Scan for the cell matching the given text and deliver its (X, Y) coordinate at center. 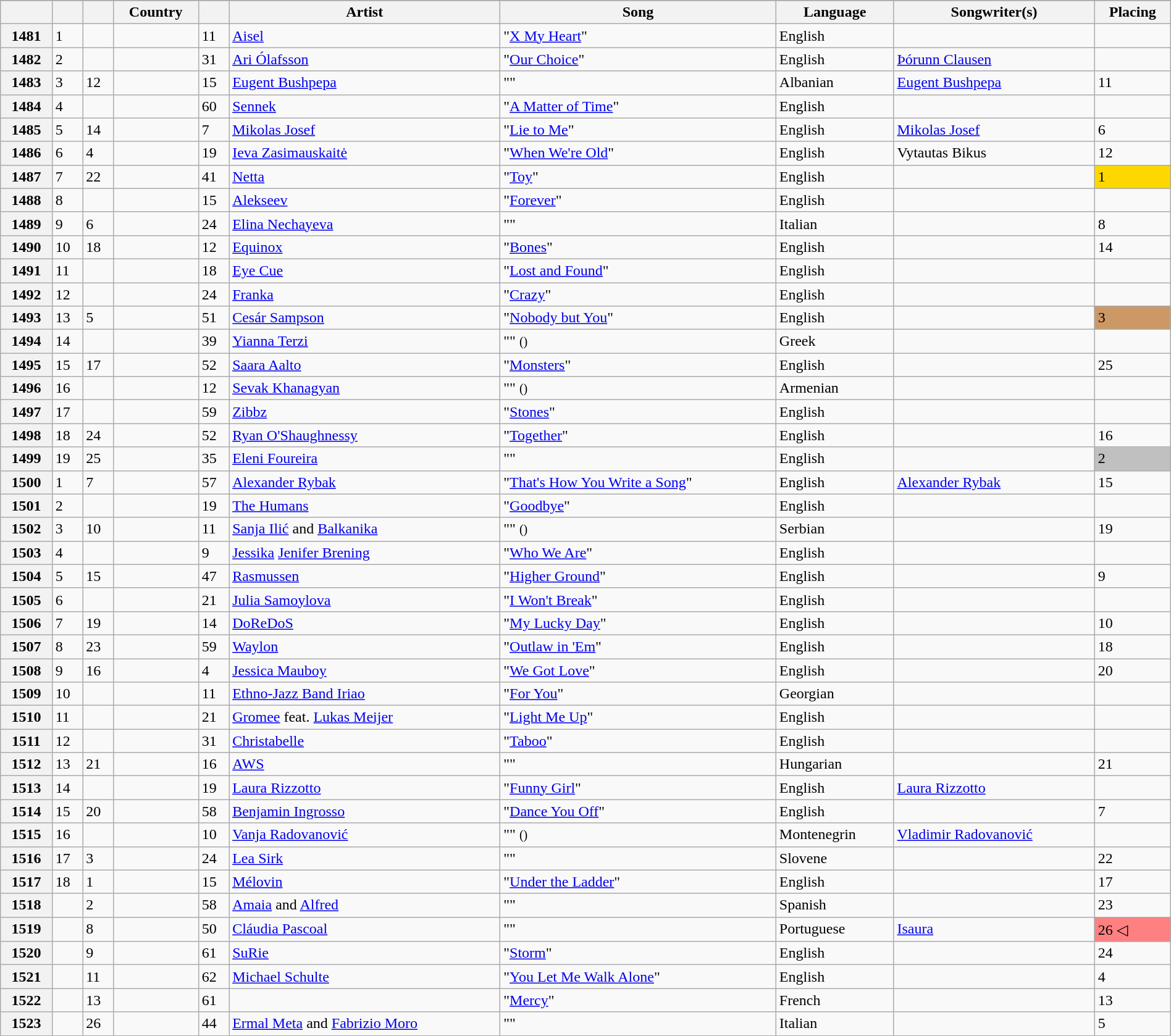
1501 (26, 506)
"Together" (639, 435)
44 (214, 1024)
Serbian (835, 529)
"Bones" (639, 247)
"Outlaw in 'Em" (639, 646)
Waylon (364, 646)
"Stones" (639, 412)
Slovene (835, 858)
"Toy" (639, 177)
Vladimir Radovanović (994, 835)
"Mercy" (639, 1000)
Þórunn Clausen (994, 59)
1500 (26, 482)
Country (156, 12)
French (835, 1000)
Zibbz (364, 412)
Song (639, 12)
Alekseev (364, 200)
Armenian (835, 388)
39 (214, 341)
Julia Samoylova (364, 599)
"Forever" (639, 200)
"Under the Ladder" (639, 882)
60 (214, 106)
Placing (1133, 12)
1491 (26, 270)
1499 (26, 459)
Ieva Zasimauskaitė (364, 153)
1495 (26, 365)
Ari Ólafsson (364, 59)
Artist (364, 12)
1520 (26, 953)
"Monsters" (639, 365)
"When We're Old" (639, 153)
Christabelle (364, 741)
"You Let Me Walk Alone" (639, 977)
Cesár Sampson (364, 318)
Sanja Ilić and Balkanika (364, 529)
Montenegrin (835, 835)
"Lost and Found" (639, 270)
35 (214, 459)
Georgian (835, 694)
"Light Me Up" (639, 717)
Greek (835, 341)
1485 (26, 130)
Eye Cue (364, 270)
1503 (26, 553)
DoReDoS (364, 623)
1486 (26, 153)
Spanish (835, 905)
"X My Heart" (639, 36)
1505 (26, 599)
Lea Sirk (364, 858)
Benjamin Ingrosso (364, 811)
Amaia and Alfred (364, 905)
Elina Nechayeva (364, 223)
26 (98, 1024)
"For You" (639, 694)
41 (214, 177)
1494 (26, 341)
Vytautas Bikus (994, 153)
Ryan O'Shaughnessy (364, 435)
1482 (26, 59)
Ermal Meta and Fabrizio Moro (364, 1024)
Cláudia Pascoal (364, 929)
Sevak Khanagyan (364, 388)
1506 (26, 623)
AWS (364, 764)
"I Won't Break" (639, 599)
Vanja Radovanović (364, 835)
50 (214, 929)
"Storm" (639, 953)
Aisel (364, 36)
Gromee feat. Lukas Meijer (364, 717)
1484 (26, 106)
57 (214, 482)
SuRie (364, 953)
1490 (26, 247)
"Crazy" (639, 295)
1509 (26, 694)
1521 (26, 977)
Eleni Foureira (364, 459)
1517 (26, 882)
1492 (26, 295)
Mélovin (364, 882)
"We Got Love" (639, 670)
Rasmussen (364, 576)
Hungarian (835, 764)
1498 (26, 435)
1481 (26, 36)
1519 (26, 929)
Michael Schulte (364, 977)
1510 (26, 717)
Ethno-Jazz Band Iriao (364, 694)
Songwriter(s) (994, 12)
Portuguese (835, 929)
"Higher Ground" (639, 576)
1508 (26, 670)
Albanian (835, 83)
"Who We Are" (639, 553)
1488 (26, 200)
Saara Aalto (364, 365)
Yianna Terzi (364, 341)
"Funny Girl" (639, 788)
1512 (26, 764)
"Goodbye" (639, 506)
47 (214, 576)
26 ◁ (1133, 929)
Netta (364, 177)
1487 (26, 177)
1522 (26, 1000)
Isaura (994, 929)
"Nobody but You" (639, 318)
1523 (26, 1024)
"Our Choice" (639, 59)
1515 (26, 835)
"Taboo" (639, 741)
"That's How You Write a Song" (639, 482)
51 (214, 318)
62 (214, 977)
1511 (26, 741)
1489 (26, 223)
1518 (26, 905)
1516 (26, 858)
1493 (26, 318)
1507 (26, 646)
1483 (26, 83)
1497 (26, 412)
Sennek (364, 106)
1496 (26, 388)
1504 (26, 576)
1513 (26, 788)
Language (835, 12)
Franka (364, 295)
Equinox (364, 247)
Jessica Mauboy (364, 670)
The Humans (364, 506)
1502 (26, 529)
1514 (26, 811)
"A Matter of Time" (639, 106)
"My Lucky Day" (639, 623)
"Dance You Off" (639, 811)
"Lie to Me" (639, 130)
Jessika Jenifer Brening (364, 553)
